Pinpoint the cell where the given text exists, returning its [x, y] midpoint coordinate. 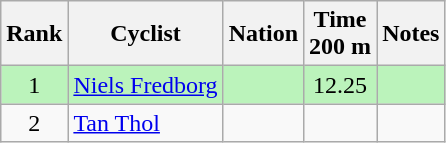
Rank [34, 34]
2 [34, 123]
Nation [263, 34]
Cyclist [146, 34]
Niels Fredborg [146, 85]
Notes [411, 34]
Tan Thol [146, 123]
1 [34, 85]
Time200 m [340, 34]
12.25 [340, 85]
